Provide the (x, y) coordinate of the cell's center where the given text is located.  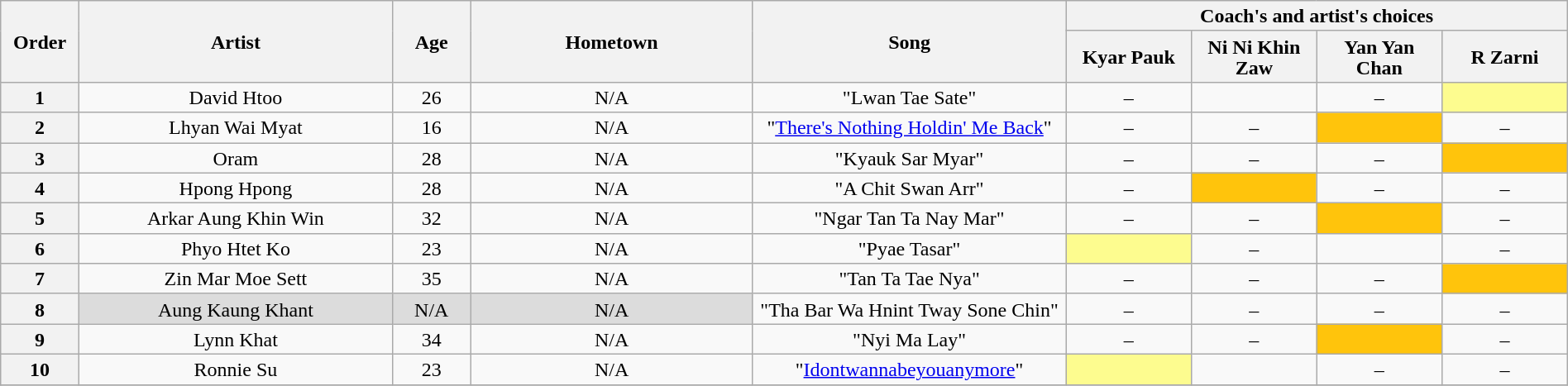
4 (40, 188)
"Kyauk Sar Myar" (910, 157)
Coach's and artist's choices (1317, 17)
7 (40, 279)
"Idontwannabeyouanymore" (910, 369)
5 (40, 218)
Artist (235, 41)
26 (432, 98)
"Lwan Tae Sate" (910, 98)
Arkar Aung Khin Win (235, 218)
Zin Mar Moe Sett (235, 279)
Hometown (612, 41)
9 (40, 339)
Aung Kaung Khant (235, 309)
2 (40, 127)
"Tan Ta Tae Nya" (910, 279)
"There's Nothing Holdin' Me Back" (910, 127)
10 (40, 369)
"Tha Bar Wa Hnint Tway Sone Chin" (910, 309)
34 (432, 339)
8 (40, 309)
Yan Yan Chan (1379, 56)
Hpong Hpong (235, 188)
Lynn Khat (235, 339)
"Nyi Ma Lay" (910, 339)
Ni Ni Khin Zaw (1255, 56)
Kyar Pauk (1129, 56)
3 (40, 157)
32 (432, 218)
Oram (235, 157)
Order (40, 41)
"Ngar Tan Ta Nay Mar" (910, 218)
35 (432, 279)
R Zarni (1505, 56)
Age (432, 41)
Lhyan Wai Myat (235, 127)
6 (40, 248)
16 (432, 127)
"A Chit Swan Arr" (910, 188)
Song (910, 41)
Ronnie Su (235, 369)
1 (40, 98)
"Pyae Tasar" (910, 248)
Phyo Htet Ko (235, 248)
David Htoo (235, 98)
